Determine the (x, y) coordinate at the center of the cell enclosing the given text.  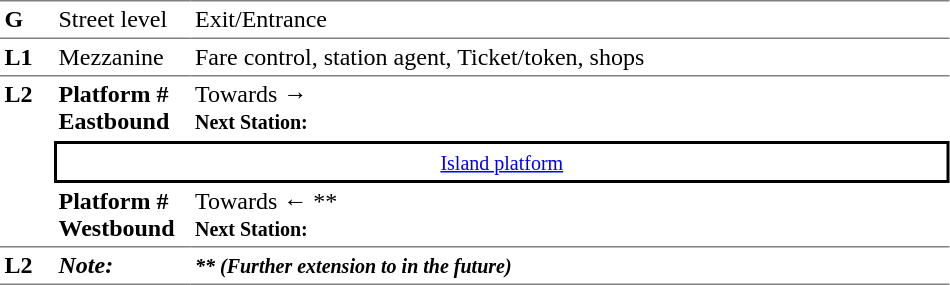
Mezzanine (122, 58)
Towards → Next Station: (570, 108)
Platform #Eastbound (122, 108)
G (27, 20)
Towards ← **Next Station: (570, 215)
Platform #Westbound (122, 215)
Exit/Entrance (570, 20)
Fare control, station agent, Ticket/token, shops (570, 58)
L1 (27, 58)
Street level (122, 20)
L2 (27, 162)
Island platform (502, 162)
